Detect which cell encompasses the target text, then output its [X, Y] center coordinate. 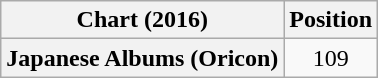
Japanese Albums (Oricon) [142, 58]
109 [331, 58]
Chart (2016) [142, 20]
Position [331, 20]
